Scan for the cell matching the given text and deliver its [X, Y] coordinate at center. 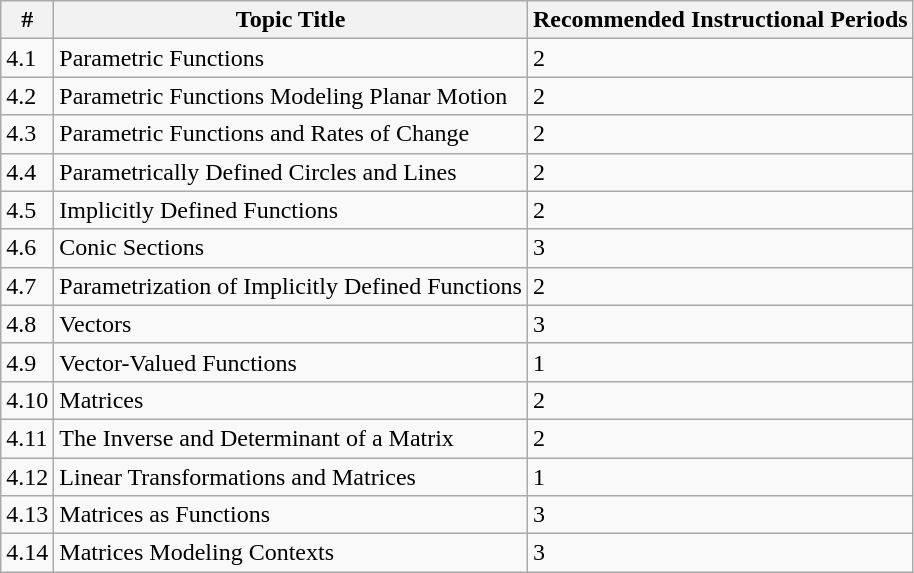
4.2 [28, 96]
Parametrically Defined Circles and Lines [291, 172]
Recommended Instructional Periods [720, 20]
4.1 [28, 58]
4.5 [28, 210]
Matrices [291, 400]
The Inverse and Determinant of a Matrix [291, 438]
4.10 [28, 400]
Topic Title [291, 20]
Parametric Functions [291, 58]
4.8 [28, 324]
Parametric Functions and Rates of Change [291, 134]
Parametrization of Implicitly Defined Functions [291, 286]
Vectors [291, 324]
4.4 [28, 172]
Matrices as Functions [291, 515]
Matrices Modeling Contexts [291, 553]
Implicitly Defined Functions [291, 210]
4.6 [28, 248]
4.3 [28, 134]
4.14 [28, 553]
Linear Transformations and Matrices [291, 477]
Parametric Functions Modeling Planar Motion [291, 96]
4.7 [28, 286]
# [28, 20]
Conic Sections [291, 248]
4.13 [28, 515]
4.12 [28, 477]
Vector-Valued Functions [291, 362]
4.9 [28, 362]
4.11 [28, 438]
